Determine the (X, Y) coordinate at the center of the cell enclosing the given text.  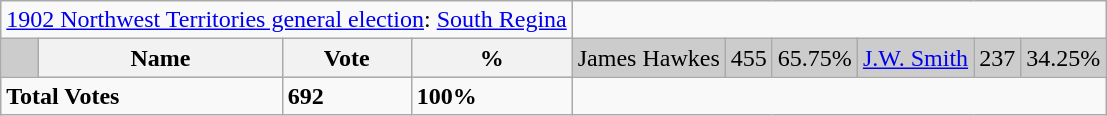
1902 Northwest Territories general election: South Regina (287, 20)
65.75% (814, 58)
100% (492, 96)
34.25% (1064, 58)
J.W. Smith (915, 58)
455 (748, 58)
% (492, 58)
Vote (346, 58)
692 (346, 96)
Total Votes (142, 96)
237 (998, 58)
James Hawkes (648, 58)
Name (161, 58)
